Find where the given text appears and provide that cell's center as [X, Y] coordinate. 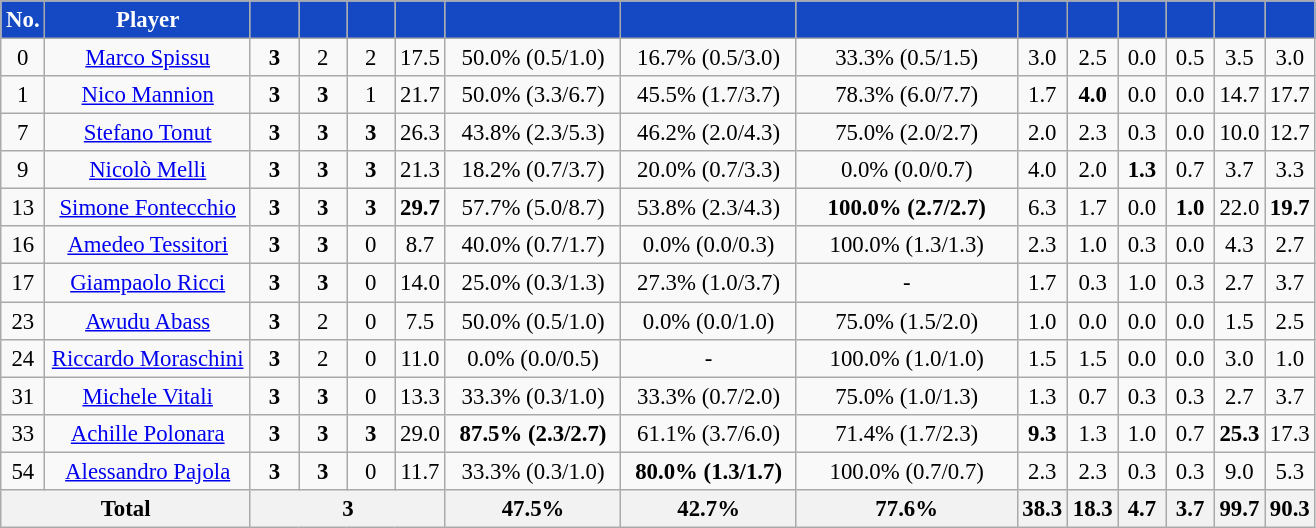
8.7 [420, 245]
99.7 [1239, 509]
7 [23, 133]
24 [23, 358]
4.3 [1239, 245]
17 [23, 283]
18.2% (0.7/3.7) [533, 170]
75.0% (1.0/1.3) [906, 396]
53.8% (2.3/4.3) [709, 208]
13.3 [420, 396]
75.0% (2.0/2.7) [906, 133]
33.3% (0.5/1.5) [906, 58]
Stefano Tonut [148, 133]
90.3 [1290, 509]
4.7 [1142, 509]
26.3 [420, 133]
25.3 [1239, 433]
Giampaolo Ricci [148, 283]
Achille Polonara [148, 433]
11.7 [420, 471]
31 [23, 396]
0.0% (0.0/1.0) [709, 321]
50.0% (3.3/6.7) [533, 95]
7.5 [420, 321]
9.0 [1239, 471]
78.3% (6.0/7.7) [906, 95]
25.0% (0.3/1.3) [533, 283]
No. [23, 20]
0.0% (0.0/0.3) [709, 245]
17.5 [420, 58]
12.7 [1290, 133]
Amedeo Tessitori [148, 245]
16.7% (0.5/3.0) [709, 58]
3.3 [1290, 170]
0.0% (0.0/0.7) [906, 170]
100.0% (1.0/1.0) [906, 358]
45.5% (1.7/3.7) [709, 95]
100.0% (1.3/1.3) [906, 245]
43.8% (2.3/5.3) [533, 133]
Nico Mannion [148, 95]
23 [23, 321]
11.0 [420, 358]
13 [23, 208]
40.0% (0.7/1.7) [533, 245]
Total [126, 509]
Riccardo Moraschini [148, 358]
Awudu Abass [148, 321]
77.6% [906, 509]
61.1% (3.7/6.0) [709, 433]
Simone Fontecchio [148, 208]
38.3 [1042, 509]
46.2% (2.0/4.3) [709, 133]
33.3% (0.7/2.0) [709, 396]
Player [148, 20]
47.5% [533, 509]
80.0% (1.3/1.7) [709, 471]
18.3 [1092, 509]
100.0% (2.7/2.7) [906, 208]
Nicolò Melli [148, 170]
14.0 [420, 283]
3.5 [1239, 58]
10.0 [1239, 133]
57.7% (5.0/8.7) [533, 208]
0.0% (0.0/0.5) [533, 358]
0.5 [1190, 58]
27.3% (1.0/3.7) [709, 283]
Marco Spissu [148, 58]
87.5% (2.3/2.7) [533, 433]
42.7% [709, 509]
22.0 [1239, 208]
17.3 [1290, 433]
17.7 [1290, 95]
9 [23, 170]
29.0 [420, 433]
21.7 [420, 95]
20.0% (0.7/3.3) [709, 170]
54 [23, 471]
16 [23, 245]
19.7 [1290, 208]
Michele Vitali [148, 396]
21.3 [420, 170]
Alessandro Pajola [148, 471]
71.4% (1.7/2.3) [906, 433]
6.3 [1042, 208]
14.7 [1239, 95]
9.3 [1042, 433]
29.7 [420, 208]
33 [23, 433]
75.0% (1.5/2.0) [906, 321]
5.3 [1290, 471]
100.0% (0.7/0.7) [906, 471]
